For the text-containing cell, return its midpoint in (x, y) coordinate format. 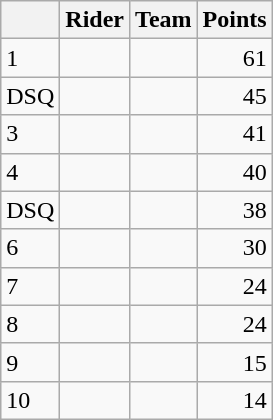
3 (30, 134)
8 (30, 324)
9 (30, 362)
4 (30, 172)
61 (234, 58)
30 (234, 248)
14 (234, 400)
41 (234, 134)
1 (30, 58)
Points (234, 20)
6 (30, 248)
40 (234, 172)
Team (164, 20)
Rider (95, 20)
15 (234, 362)
7 (30, 286)
45 (234, 96)
10 (30, 400)
38 (234, 210)
